Locate the cell with the specified text and output its (x, y) center coordinate. 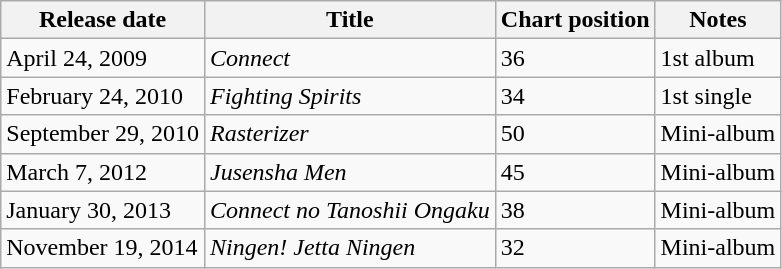
Jusensha Men (350, 172)
April 24, 2009 (103, 58)
Connect (350, 58)
Title (350, 20)
Release date (103, 20)
45 (575, 172)
Rasterizer (350, 134)
Notes (718, 20)
September 29, 2010 (103, 134)
March 7, 2012 (103, 172)
36 (575, 58)
Ningen! Jetta Ningen (350, 248)
38 (575, 210)
1st album (718, 58)
February 24, 2010 (103, 96)
November 19, 2014 (103, 248)
34 (575, 96)
Fighting Spirits (350, 96)
32 (575, 248)
Connect no Tanoshii Ongaku (350, 210)
January 30, 2013 (103, 210)
50 (575, 134)
1st single (718, 96)
Chart position (575, 20)
